Provide the (X, Y) coordinate of the cell's center where the given text is located.  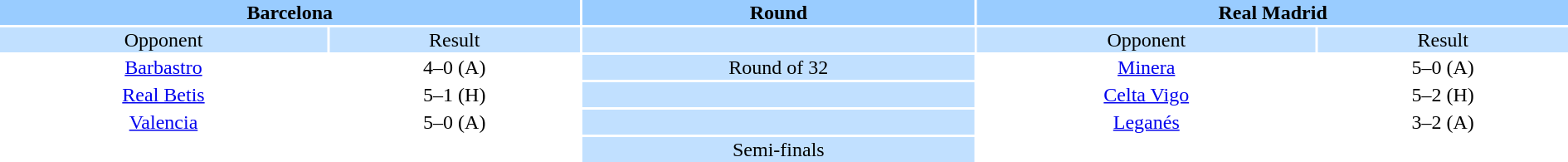
Barcelona (290, 12)
5–1 (H) (455, 95)
Real Betis (163, 95)
5–2 (H) (1443, 95)
Semi-finals (779, 150)
4–0 (A) (455, 67)
Leganés (1147, 122)
Valencia (163, 122)
Celta Vigo (1147, 95)
Minera (1147, 67)
Barbastro (163, 67)
Real Madrid (1273, 12)
Round (779, 12)
Round of 32 (779, 67)
3–2 (A) (1443, 122)
